Locate the cell with the specified text and output its [x, y] center coordinate. 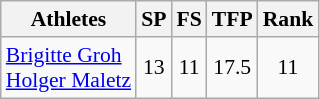
17.5 [232, 68]
TFP [232, 19]
Rank [288, 19]
SP [154, 19]
Brigitte GrohHolger Maletz [68, 68]
FS [188, 19]
Athletes [68, 19]
13 [154, 68]
